Search for the cell housing the specified text and yield its (X, Y) center coordinate. 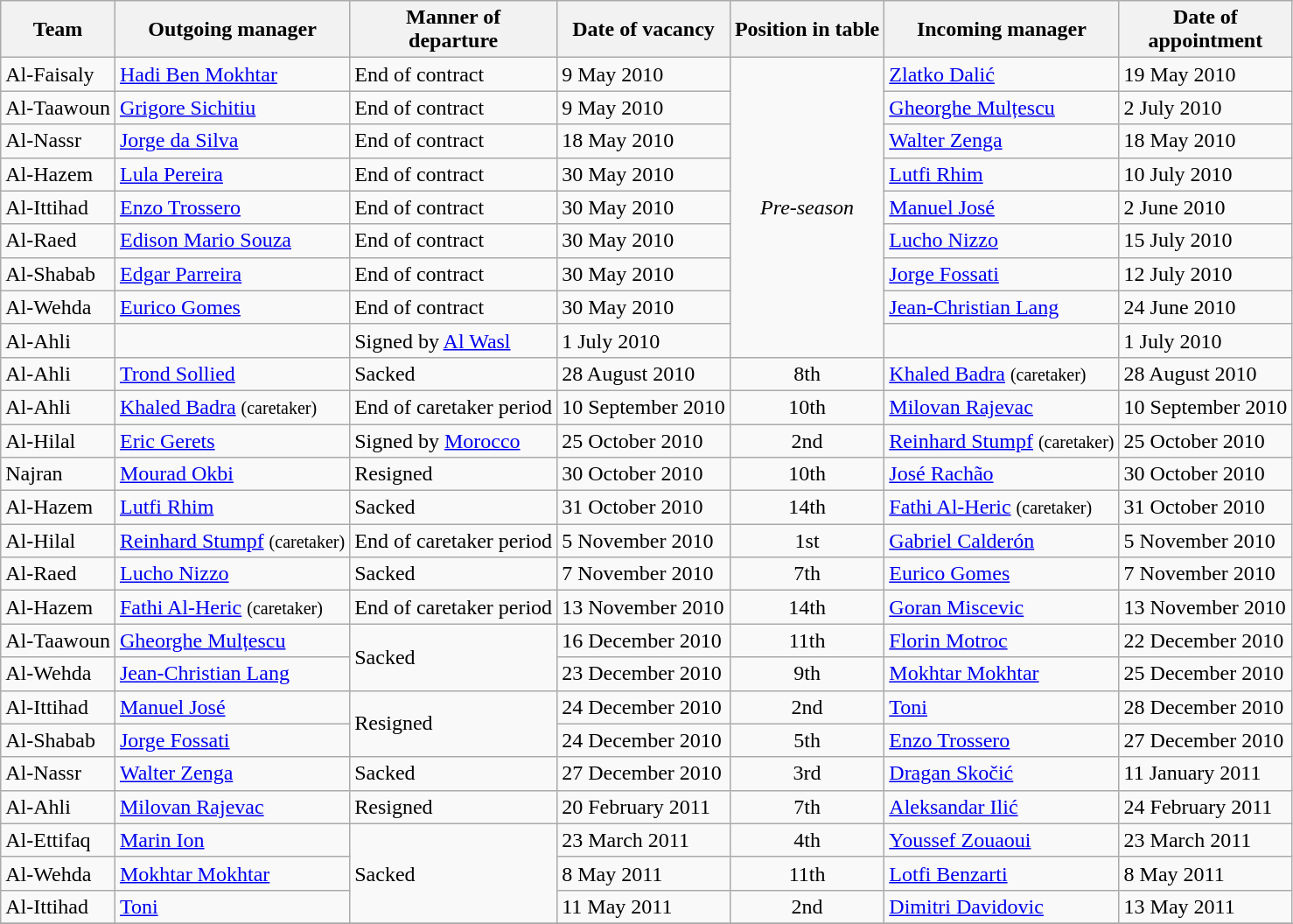
Lotfi Benzarti (1002, 873)
Aleksandar Ilić (1002, 807)
Youssef Zouaoui (1002, 840)
13 May 2011 (1206, 906)
Al-Faisaly (58, 74)
Marin Ion (232, 840)
24 June 2010 (1206, 307)
Incoming manager (1002, 30)
Grigore Sichitiu (232, 108)
4th (807, 840)
Date ofappointment (1206, 30)
Pre-season (807, 208)
Manner ofdeparture (453, 30)
15 July 2010 (1206, 241)
8th (807, 374)
Eric Gerets (232, 440)
1st (807, 541)
Lula Pereira (232, 174)
Al-Ettifaq (58, 840)
Gabriel Calderón (1002, 541)
Zlatko Dalić (1002, 74)
Signed by Morocco (453, 440)
Najran (58, 474)
12 July 2010 (1206, 274)
25 December 2010 (1206, 674)
Date of vacancy (644, 30)
24 February 2011 (1206, 807)
9th (807, 674)
11 January 2011 (1206, 773)
23 December 2010 (644, 674)
Position in table (807, 30)
Edison Mario Souza (232, 241)
28 December 2010 (1206, 707)
Hadi Ben Mokhtar (232, 74)
Dragan Skočić (1002, 773)
10 July 2010 (1206, 174)
Edgar Parreira (232, 274)
20 February 2011 (644, 807)
Team (58, 30)
22 December 2010 (1206, 640)
Trond Sollied (232, 374)
Mourad Okbi (232, 474)
19 May 2010 (1206, 74)
Florin Motroc (1002, 640)
Goran Miscevic (1002, 607)
Outgoing manager (232, 30)
3rd (807, 773)
16 December 2010 (644, 640)
5th (807, 740)
José Rachão (1002, 474)
Dimitri Davidovic (1002, 906)
Jorge da Silva (232, 141)
2 July 2010 (1206, 108)
11 May 2011 (644, 906)
Signed by Al Wasl (453, 340)
2 June 2010 (1206, 207)
